Extract the [x, y] coordinate from the center of the cell holding the provided text.  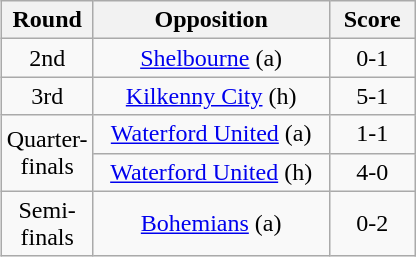
0-2 [372, 224]
Bohemians (a) [211, 224]
Shelbourne (a) [211, 58]
2nd [47, 58]
Waterford United (a) [211, 134]
1-1 [372, 134]
Waterford United (h) [211, 172]
Semi-finals [47, 224]
5-1 [372, 96]
3rd [47, 96]
4-0 [372, 172]
Quarter-finals [47, 153]
Score [372, 20]
Round [47, 20]
Kilkenny City (h) [211, 96]
0-1 [372, 58]
Opposition [211, 20]
